From the cell containing the given text, extract its center point as (X, Y) coordinate. 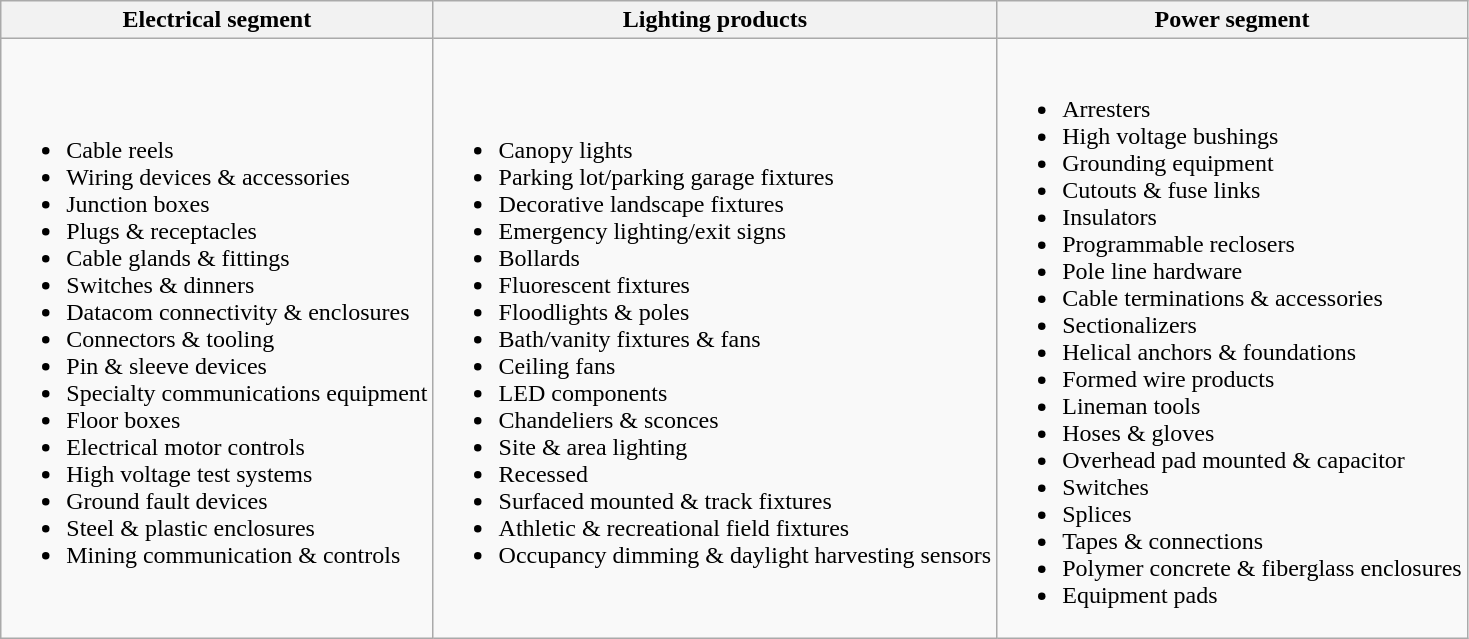
Power segment (1232, 20)
Electrical segment (217, 20)
Lighting products (715, 20)
